Determine the (X, Y) coordinate at the center of the cell enclosing the given text.  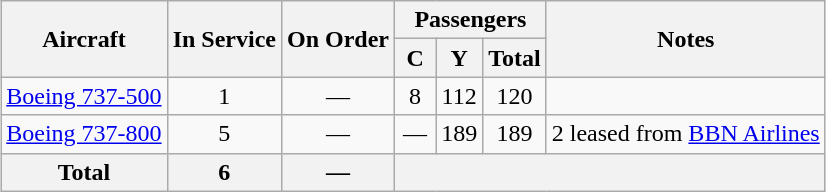
Boeing 737-800 (84, 134)
C (416, 58)
112 (460, 96)
120 (515, 96)
6 (224, 172)
Boeing 737-500 (84, 96)
Aircraft (84, 39)
Notes (686, 39)
1 (224, 96)
Y (460, 58)
2 leased from BBN Airlines (686, 134)
On Order (338, 39)
In Service (224, 39)
5 (224, 134)
8 (416, 96)
Passengers (471, 20)
